Detect which cell encompasses the target text, then output its [X, Y] center coordinate. 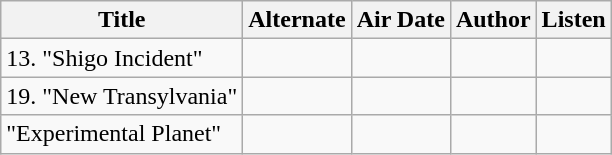
13. "Shigo Incident" [122, 58]
Title [122, 20]
Author [493, 20]
Listen [574, 20]
19. "New Transylvania" [122, 96]
Air Date [400, 20]
"Experimental Planet" [122, 134]
Alternate [297, 20]
